Locate the cell with the specified text and output its (X, Y) center coordinate. 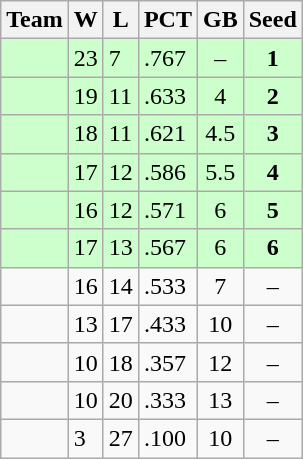
19 (86, 96)
Seed (272, 20)
5.5 (220, 172)
.433 (168, 324)
2 (272, 96)
.567 (168, 248)
23 (86, 58)
.586 (168, 172)
.633 (168, 96)
14 (120, 286)
1 (272, 58)
.533 (168, 286)
.333 (168, 400)
.100 (168, 438)
.621 (168, 134)
PCT (168, 20)
L (120, 20)
4.5 (220, 134)
5 (272, 210)
Team (35, 20)
.357 (168, 362)
W (86, 20)
.571 (168, 210)
20 (120, 400)
GB (220, 20)
27 (120, 438)
.767 (168, 58)
